Return (x, y) of the center of cell containing provided text 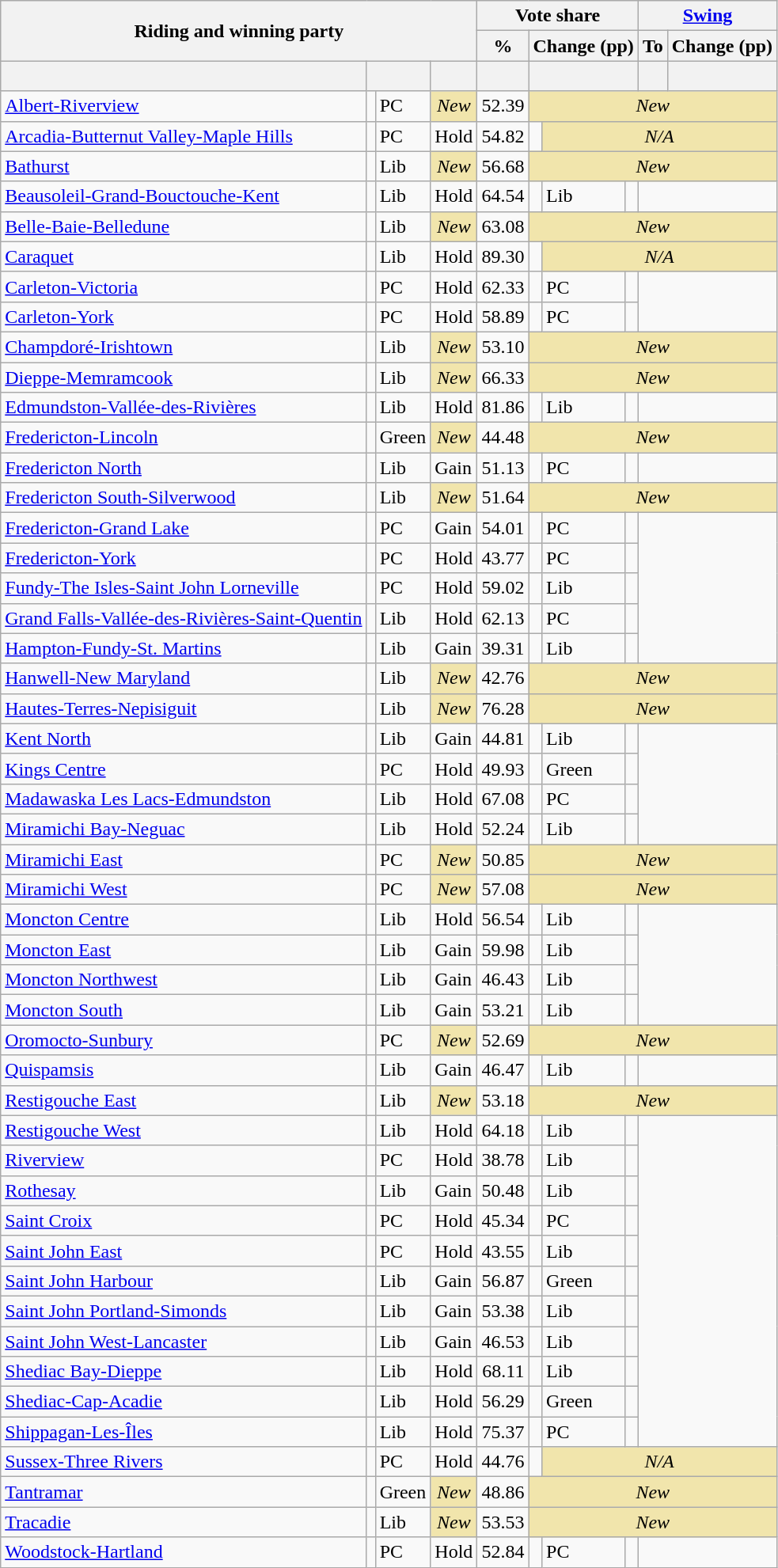
Shediac-Cap-Acadie (184, 1402)
Carleton-Victoria (184, 287)
53.10 (503, 347)
Miramichi East (184, 859)
Fredericton-Lincoln (184, 438)
59.02 (503, 588)
Miramichi West (184, 890)
62.13 (503, 618)
Hautes-Terres-Nepisiguit (184, 708)
Fredericton South-Silverwood (184, 498)
38.78 (503, 1160)
57.08 (503, 890)
53.53 (503, 1522)
Caraquet (184, 256)
51.13 (503, 468)
53.21 (503, 1010)
Dieppe-Memramcook (184, 378)
81.86 (503, 408)
58.89 (503, 317)
Shediac Bay-Dieppe (184, 1372)
Sussex-Three Rivers (184, 1462)
50.85 (503, 859)
Beausoleil-Grand-Bouctouche-Kent (184, 196)
66.33 (503, 378)
50.48 (503, 1190)
Restigouche West (184, 1130)
43.77 (503, 558)
Tracadie (184, 1522)
Grand Falls-Vallée-des-Rivières-Saint-Quentin (184, 618)
Kings Centre (184, 769)
Bathurst (184, 166)
Arcadia-Butternut Valley-Maple Hills (184, 136)
Saint John East (184, 1251)
Fundy-The Isles-Saint John Lorneville (184, 588)
45.34 (503, 1221)
64.54 (503, 196)
53.38 (503, 1311)
52.69 (503, 1040)
Fredericton North (184, 468)
Tantramar (184, 1492)
Hanwell-New Maryland (184, 678)
Moncton East (184, 950)
56.29 (503, 1402)
Riverview (184, 1160)
89.30 (503, 256)
Shippagan-Les-Îles (184, 1432)
Saint Croix (184, 1221)
64.18 (503, 1130)
48.86 (503, 1492)
46.53 (503, 1342)
52.24 (503, 829)
% (503, 46)
44.81 (503, 738)
Hampton-Fundy-St. Martins (184, 648)
Saint John Portland-Simonds (184, 1311)
Saint John Harbour (184, 1281)
Edmundston-Vallée-des-Rivières (184, 408)
42.76 (503, 678)
Vote share (557, 16)
Woodstock-Hartland (184, 1552)
Restigouche East (184, 1100)
43.55 (503, 1251)
63.08 (503, 226)
Saint John West-Lancaster (184, 1342)
Miramichi Bay-Neguac (184, 829)
Moncton South (184, 1010)
Fredericton-York (184, 558)
52.39 (503, 106)
Albert-Riverview (184, 106)
Moncton Centre (184, 920)
54.82 (503, 136)
Riding and winning party (239, 31)
51.64 (503, 498)
Kent North (184, 738)
Madawaska Les Lacs-Edmundston (184, 799)
53.18 (503, 1100)
56.68 (503, 166)
56.54 (503, 920)
46.47 (503, 1070)
75.37 (503, 1432)
Quispamsis (184, 1070)
Rothesay (184, 1190)
Belle-Baie-Belledune (184, 226)
54.01 (503, 528)
76.28 (503, 708)
56.87 (503, 1281)
52.84 (503, 1552)
Carleton-York (184, 317)
39.31 (503, 648)
62.33 (503, 287)
68.11 (503, 1372)
Oromocto-Sunbury (184, 1040)
44.76 (503, 1462)
Swing (708, 16)
Moncton Northwest (184, 980)
46.43 (503, 980)
Fredericton-Grand Lake (184, 528)
To (652, 46)
49.93 (503, 769)
59.98 (503, 950)
44.48 (503, 438)
Champdoré-Irishtown (184, 347)
67.08 (503, 799)
